Identify which cell holds the provided text, then report its (x, y) central coordinate. 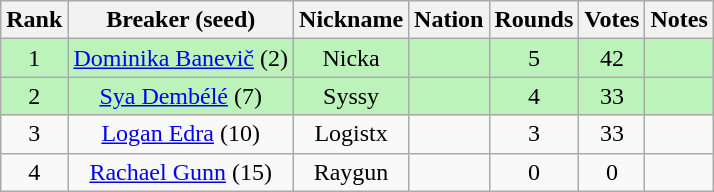
Nation (449, 20)
1 (34, 58)
Votes (612, 20)
42 (612, 58)
Breaker (seed) (181, 20)
Syssy (352, 96)
Raygun (352, 172)
Logan Edra (10) (181, 134)
Nickname (352, 20)
2 (34, 96)
Nicka (352, 58)
Rank (34, 20)
Dominika Banevič (2) (181, 58)
Rachael Gunn (15) (181, 172)
Sya Dembélé (7) (181, 96)
5 (534, 58)
Logistx (352, 134)
Notes (679, 20)
Rounds (534, 20)
